Determine the (x, y) coordinate at the center of the cell enclosing the given text.  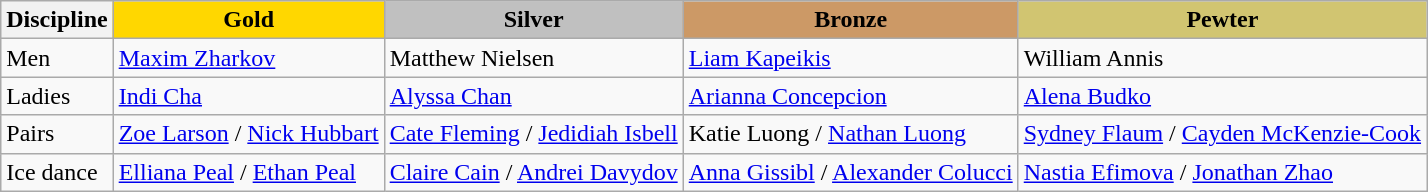
Matthew Nielsen (534, 58)
Zoe Larson / Nick Hubbart (248, 134)
Arianna Concepcion (850, 96)
Maxim Zharkov (248, 58)
Pairs (57, 134)
Elliana Peal / Ethan Peal (248, 172)
William Annis (1222, 58)
Pewter (1222, 20)
Ladies (57, 96)
Sydney Flaum / Cayden McKenzie-Cook (1222, 134)
Alyssa Chan (534, 96)
Katie Luong / Nathan Luong (850, 134)
Gold (248, 20)
Alena Budko (1222, 96)
Discipline (57, 20)
Nastia Efimova / Jonathan Zhao (1222, 172)
Silver (534, 20)
Cate Fleming / Jedidiah Isbell (534, 134)
Bronze (850, 20)
Men (57, 58)
Ice dance (57, 172)
Liam Kapeikis (850, 58)
Indi Cha (248, 96)
Claire Cain / Andrei Davydov (534, 172)
Anna Gissibl / Alexander Colucci (850, 172)
